Locate the cell with the specified text and output its [X, Y] center coordinate. 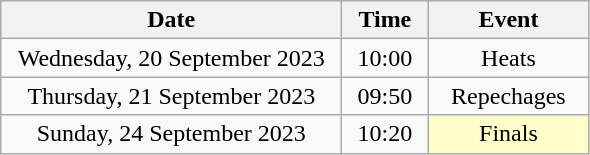
Thursday, 21 September 2023 [172, 96]
Finals [508, 134]
Heats [508, 58]
10:00 [385, 58]
Time [385, 20]
10:20 [385, 134]
Wednesday, 20 September 2023 [172, 58]
Event [508, 20]
Date [172, 20]
09:50 [385, 96]
Repechages [508, 96]
Sunday, 24 September 2023 [172, 134]
